Identify which cell holds the provided text, then report its (x, y) central coordinate. 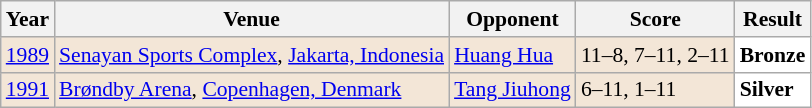
Silver (773, 90)
1989 (28, 55)
6–11, 1–11 (656, 90)
Year (28, 19)
Brøndby Arena, Copenhagen, Denmark (252, 90)
Senayan Sports Complex, Jakarta, Indonesia (252, 55)
Bronze (773, 55)
Result (773, 19)
Venue (252, 19)
11–8, 7–11, 2–11 (656, 55)
Tang Jiuhong (512, 90)
Huang Hua (512, 55)
1991 (28, 90)
Score (656, 19)
Opponent (512, 19)
